Scan for the cell matching the given text and deliver its [X, Y] coordinate at center. 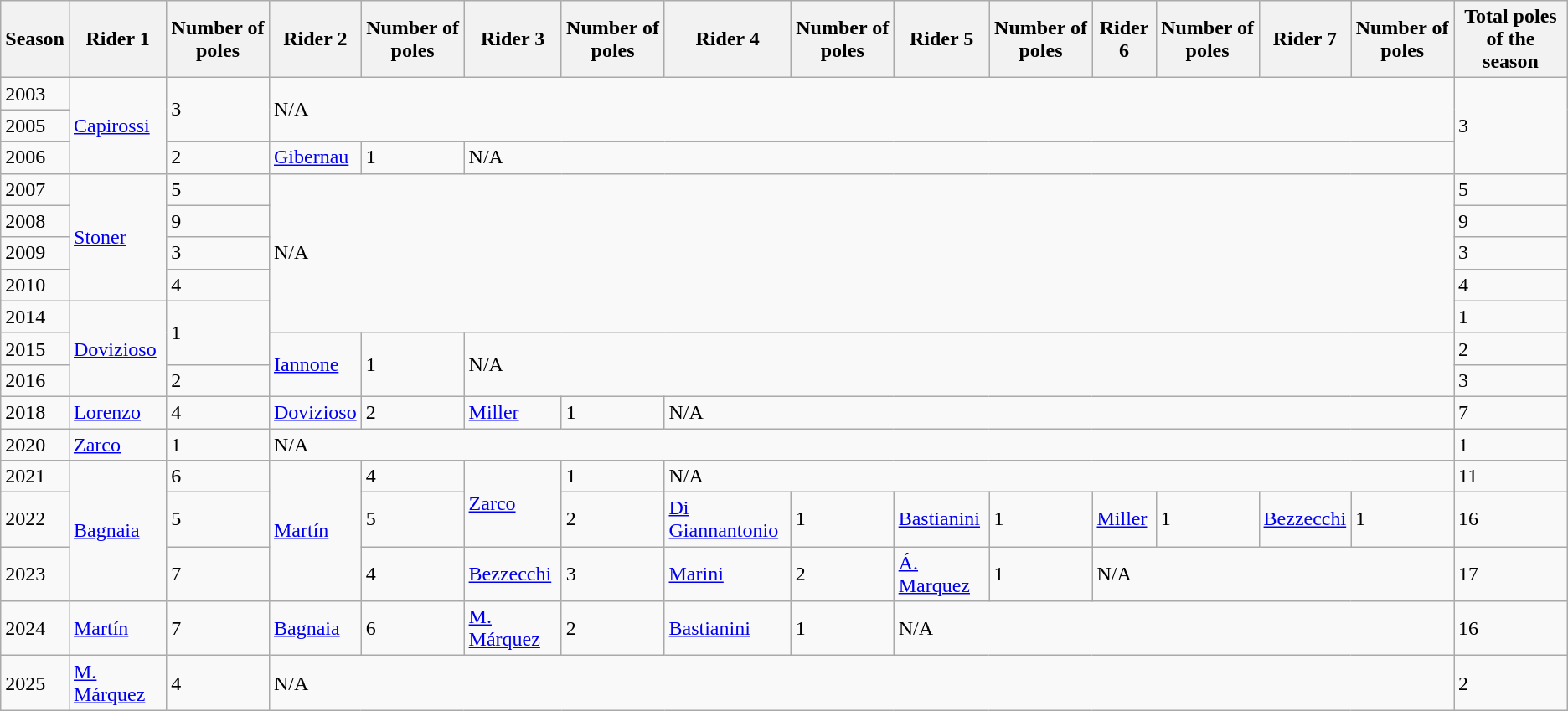
2005 [35, 126]
11 [1511, 477]
Season [35, 39]
Rider 2 [315, 39]
Marini [727, 574]
Lorenzo [117, 412]
2006 [35, 157]
Rider 4 [727, 39]
2021 [35, 477]
2020 [35, 445]
Capirossi [117, 126]
2024 [35, 628]
2009 [35, 253]
2003 [35, 94]
Rider 1 [117, 39]
Á. Marquez [941, 574]
2018 [35, 412]
2007 [35, 189]
2008 [35, 221]
2010 [35, 285]
Rider 3 [513, 39]
Total poles of the season [1511, 39]
Stoner [117, 237]
2015 [35, 348]
Rider 6 [1124, 39]
17 [1511, 574]
2025 [35, 683]
Rider 5 [941, 39]
2014 [35, 317]
2023 [35, 574]
Di Giannantonio [727, 519]
2022 [35, 519]
Gibernau [315, 157]
2016 [35, 380]
Rider 7 [1305, 39]
Iannone [315, 364]
